Pinpoint the cell where the given text exists, returning its (X, Y) midpoint coordinate. 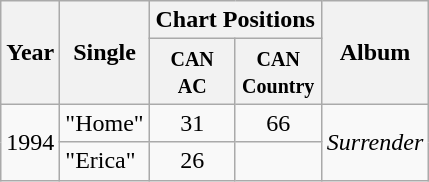
"Erica" (104, 161)
Chart Positions (235, 20)
"Home" (104, 123)
CAN Country (278, 72)
CAN AC (192, 72)
Album (375, 52)
31 (192, 123)
1994 (30, 142)
Single (104, 52)
Year (30, 52)
26 (192, 161)
Surrender (375, 142)
66 (278, 123)
